Return the (X, Y) coordinate for the center point of the cell that contains the specified text.  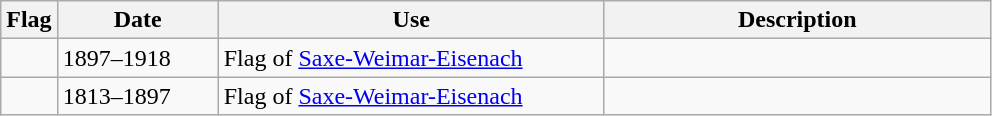
Date (138, 20)
Flag (29, 20)
1897–1918 (138, 58)
1813–1897 (138, 96)
Use (411, 20)
Description (797, 20)
